For the text-containing cell, return its midpoint in (x, y) coordinate format. 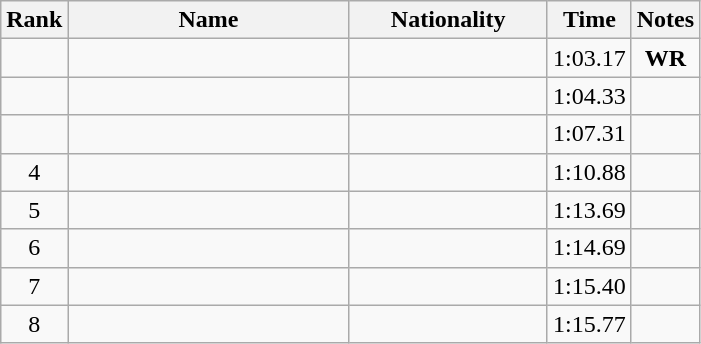
1:13.69 (589, 210)
5 (34, 210)
Name (208, 20)
1:07.31 (589, 134)
7 (34, 286)
1:14.69 (589, 248)
Notes (665, 20)
1:15.40 (589, 286)
1:03.17 (589, 58)
1:15.77 (589, 324)
Nationality (448, 20)
1:04.33 (589, 96)
Time (589, 20)
Rank (34, 20)
WR (665, 58)
4 (34, 172)
1:10.88 (589, 172)
8 (34, 324)
6 (34, 248)
